Identify which cell holds the provided text, then report its [x, y] central coordinate. 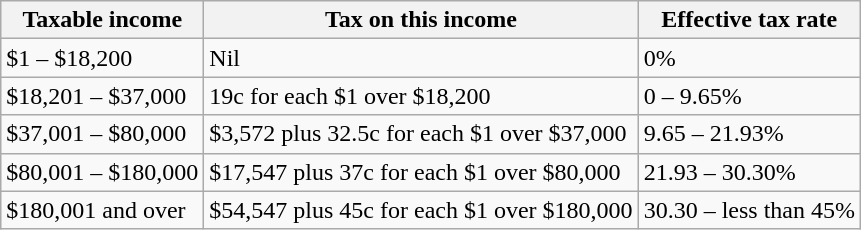
9.65 – 21.93% [749, 134]
21.93 – 30.30% [749, 172]
$54,547 plus 45c for each $1 over $180,000 [421, 210]
$3,572 plus 32.5c for each $1 over $37,000 [421, 134]
19c for each $1 over $18,200 [421, 96]
Nil [421, 58]
$1 – $18,200 [102, 58]
30.30 – less than 45% [749, 210]
0 – 9.65% [749, 96]
Taxable income [102, 20]
Effective tax rate [749, 20]
$18,201 – $37,000 [102, 96]
$180,001 and over [102, 210]
$17,547 plus 37c for each $1 over $80,000 [421, 172]
$80,001 – $180,000 [102, 172]
Tax on this income [421, 20]
0% [749, 58]
$37,001 – $80,000 [102, 134]
